Find where the given text appears and provide that cell's center as (X, Y) coordinate. 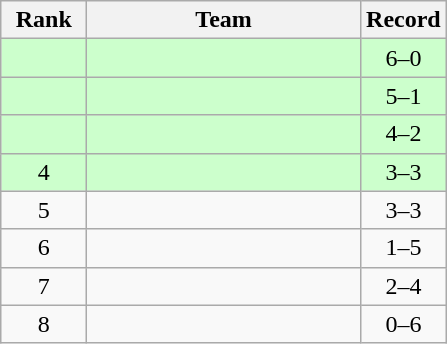
Team (224, 20)
Record (403, 20)
Rank (44, 20)
4–2 (403, 134)
7 (44, 286)
6–0 (403, 58)
4 (44, 172)
5–1 (403, 96)
1–5 (403, 248)
2–4 (403, 286)
8 (44, 324)
0–6 (403, 324)
5 (44, 210)
6 (44, 248)
